Return the [x, y] coordinate for the center point of the cell that contains the specified text.  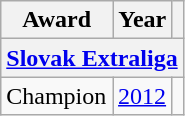
Champion [57, 96]
2012 [142, 96]
Award [57, 20]
Slovak Extraliga [92, 58]
Year [142, 20]
